For the text-containing cell, return its midpoint in [x, y] coordinate format. 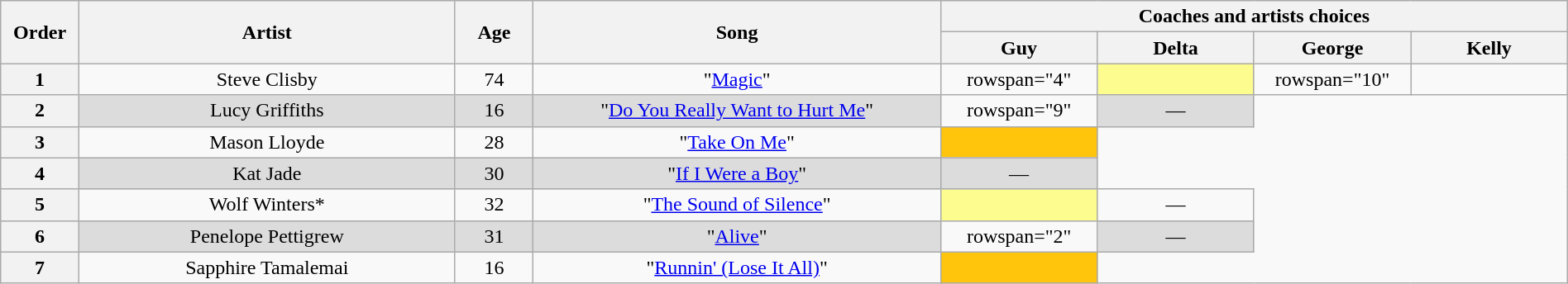
3 [40, 142]
1 [40, 79]
George [1331, 48]
"If I Were a Boy" [738, 173]
Wolf Winters* [266, 205]
32 [495, 205]
31 [495, 236]
28 [495, 142]
4 [40, 173]
Song [738, 32]
"The Sound of Silence" [738, 205]
Guy [1019, 48]
Coaches and artists choices [1254, 17]
"Runnin' (Lose It All)" [738, 267]
74 [495, 79]
Lucy Griffiths [266, 111]
Kat Jade [266, 173]
Delta [1176, 48]
6 [40, 236]
Age [495, 32]
30 [495, 173]
"Alive" [738, 236]
Mason Lloyde [266, 142]
rowspan="10" [1331, 79]
"Do You Really Want to Hurt Me" [738, 111]
7 [40, 267]
Steve Clisby [266, 79]
Sapphire Tamalemai [266, 267]
Order [40, 32]
Artist [266, 32]
rowspan="2" [1019, 236]
Penelope Pettigrew [266, 236]
Kelly [1489, 48]
2 [40, 111]
rowspan="4" [1019, 79]
"Take On Me" [738, 142]
rowspan="9" [1019, 111]
"Magic" [738, 79]
5 [40, 205]
